Provide the [x, y] coordinate of the cell's center where the given text is located.  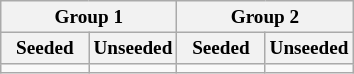
Group 1 [89, 17]
Group 2 [265, 17]
